Capture the cell that displays the provided text and extract its [x, y] central coordinate. 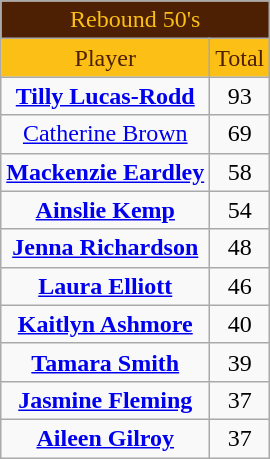
58 [240, 172]
40 [240, 324]
Rebound 50's [136, 20]
Aileen Gilroy [106, 438]
Kaitlyn Ashmore [106, 324]
Laura Elliott [106, 286]
Mackenzie Eardley [106, 172]
48 [240, 248]
Tilly Lucas-Rodd [106, 96]
Total [240, 58]
Tamara Smith [106, 362]
Jenna Richardson [106, 248]
46 [240, 286]
Player [106, 58]
54 [240, 210]
39 [240, 362]
69 [240, 134]
93 [240, 96]
Ainslie Kemp [106, 210]
Jasmine Fleming [106, 400]
Catherine Brown [106, 134]
